Find where the given text appears and provide that cell's center as (x, y) coordinate. 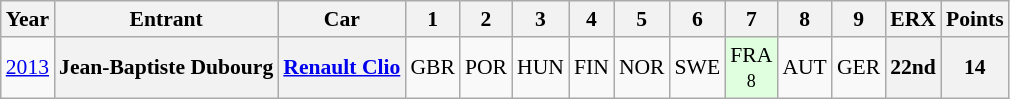
2 (486, 19)
3 (540, 19)
SWE (698, 68)
8 (804, 19)
NOR (642, 68)
POR (486, 68)
ERX (913, 19)
Entrant (166, 19)
9 (858, 19)
Renault Clio (342, 68)
2013 (28, 68)
Year (28, 19)
GER (858, 68)
GBR (432, 68)
6 (698, 19)
14 (975, 68)
22nd (913, 68)
4 (592, 19)
Points (975, 19)
7 (751, 19)
Car (342, 19)
Jean-Baptiste Dubourg (166, 68)
FRA8 (751, 68)
1 (432, 19)
HUN (540, 68)
FIN (592, 68)
AUT (804, 68)
5 (642, 19)
